Return the (x, y) coordinate for the center point of the cell that contains the specified text.  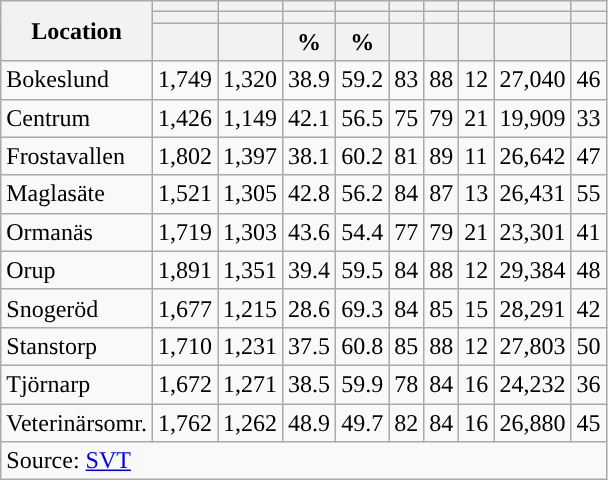
27,040 (532, 80)
39.4 (310, 270)
1,271 (250, 384)
26,431 (532, 194)
81 (406, 156)
83 (406, 80)
Centrum (77, 118)
26,880 (532, 423)
54.4 (362, 232)
1,426 (184, 118)
11 (476, 156)
1,215 (250, 308)
43.6 (310, 232)
59.5 (362, 270)
1,677 (184, 308)
38.9 (310, 80)
1,305 (250, 194)
42.8 (310, 194)
Veterinärsomr. (77, 423)
38.5 (310, 384)
47 (588, 156)
75 (406, 118)
27,803 (532, 346)
28,291 (532, 308)
38.1 (310, 156)
59.9 (362, 384)
1,521 (184, 194)
89 (442, 156)
82 (406, 423)
1,672 (184, 384)
Maglasäte (77, 194)
19,909 (532, 118)
77 (406, 232)
Frostavallen (77, 156)
1,320 (250, 80)
23,301 (532, 232)
60.8 (362, 346)
1,149 (250, 118)
1,397 (250, 156)
1,303 (250, 232)
Location (77, 31)
56.5 (362, 118)
1,749 (184, 80)
59.2 (362, 80)
1,710 (184, 346)
Tjörnarp (77, 384)
Orup (77, 270)
37.5 (310, 346)
1,262 (250, 423)
Source: SVT (304, 461)
36 (588, 384)
26,642 (532, 156)
24,232 (532, 384)
1,891 (184, 270)
45 (588, 423)
13 (476, 194)
28.6 (310, 308)
48.9 (310, 423)
69.3 (362, 308)
42 (588, 308)
56.2 (362, 194)
29,384 (532, 270)
55 (588, 194)
48 (588, 270)
50 (588, 346)
Snogeröd (77, 308)
1,231 (250, 346)
1,762 (184, 423)
1,802 (184, 156)
Ormanäs (77, 232)
33 (588, 118)
46 (588, 80)
49.7 (362, 423)
87 (442, 194)
1,719 (184, 232)
Stanstorp (77, 346)
1,351 (250, 270)
42.1 (310, 118)
78 (406, 384)
Bokeslund (77, 80)
15 (476, 308)
41 (588, 232)
60.2 (362, 156)
